Find where the given text appears and provide that cell's center as (x, y) coordinate. 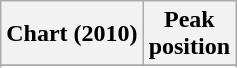
Peakposition (189, 34)
Chart (2010) (72, 34)
